Detect which cell encompasses the target text, then output its [X, Y] center coordinate. 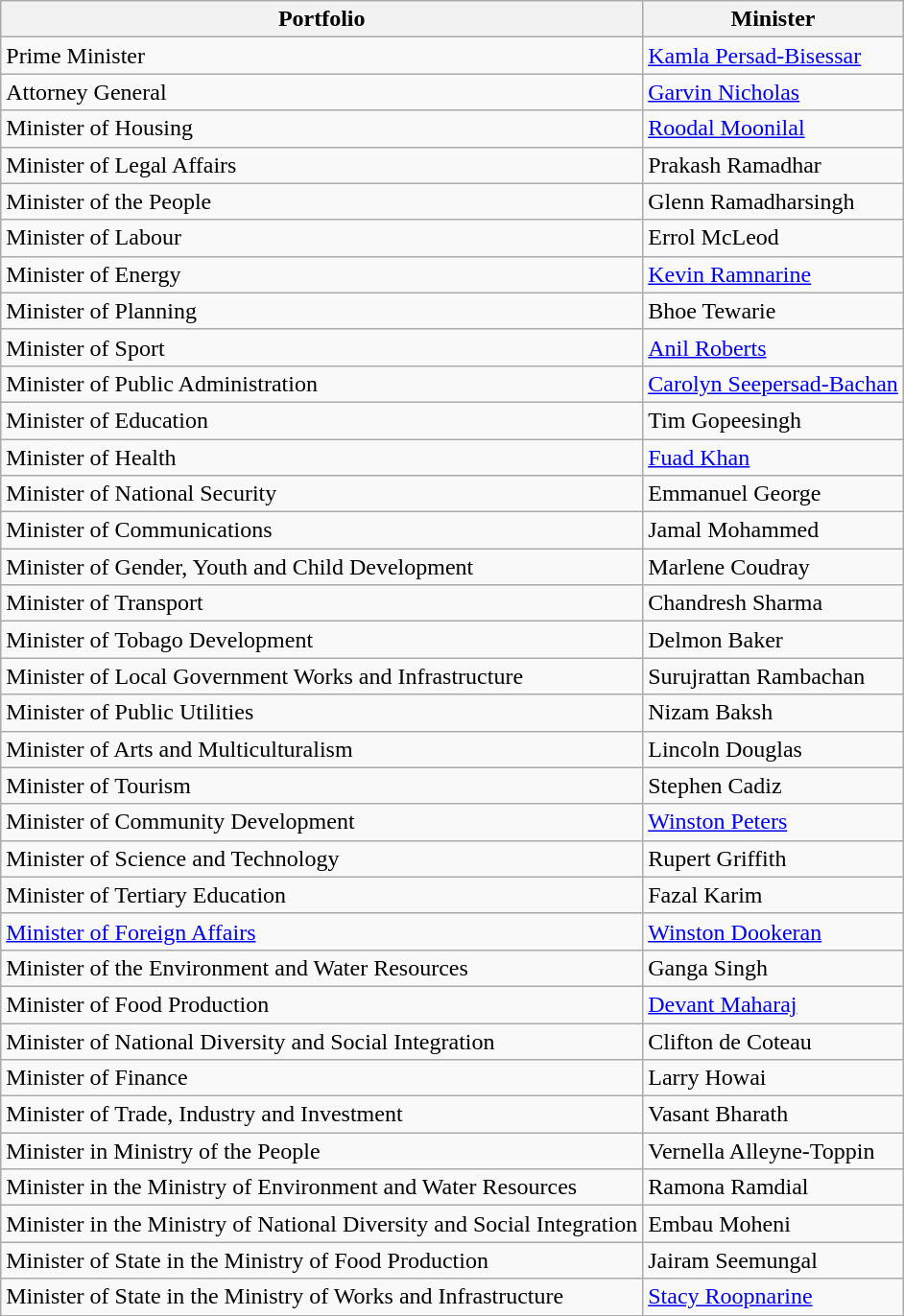
Minister of Health [322, 458]
Ramona Ramdial [773, 1187]
Fazal Karim [773, 895]
Minister of the Environment and Water Resources [322, 968]
Minister of Tourism [322, 786]
Carolyn Seepersad-Bachan [773, 384]
Minister of Housing [322, 129]
Prakash Ramadhar [773, 165]
Minister of National Security [322, 494]
Minister of Foreign Affairs [322, 931]
Minister in Ministry of the People [322, 1151]
Stephen Cadiz [773, 786]
Minister of Science and Technology [322, 858]
Kamla Persad-Bisessar [773, 56]
Prime Minister [322, 56]
Stacy Roopnarine [773, 1297]
Portfolio [322, 19]
Nizam Baksh [773, 713]
Minister of Finance [322, 1078]
Larry Howai [773, 1078]
Vasant Bharath [773, 1115]
Minister of Tobago Development [322, 640]
Minister in the Ministry of Environment and Water Resources [322, 1187]
Vernella Alleyne-Toppin [773, 1151]
Minister of Communications [322, 530]
Minister of Trade, Industry and Investment [322, 1115]
Fuad Khan [773, 458]
Embau Moheni [773, 1224]
Minister [773, 19]
Minister of National Diversity and Social Integration [322, 1041]
Winston Dookeran [773, 931]
Ganga Singh [773, 968]
Minister of State in the Ministry of Works and Infrastructure [322, 1297]
Minister of Local Government Works and Infrastructure [322, 676]
Minister in the Ministry of National Diversity and Social Integration [322, 1224]
Minister of Legal Affairs [322, 165]
Kevin Ramnarine [773, 274]
Bhoe Tewarie [773, 311]
Chandresh Sharma [773, 603]
Minister of Public Administration [322, 384]
Surujrattan Rambachan [773, 676]
Minister of Energy [322, 274]
Roodal Moonilal [773, 129]
Minister of Transport [322, 603]
Minister of Sport [322, 347]
Minister of Tertiary Education [322, 895]
Tim Gopeesingh [773, 420]
Minister of State in the Ministry of Food Production [322, 1260]
Glenn Ramadharsingh [773, 201]
Anil Roberts [773, 347]
Lincoln Douglas [773, 749]
Minister of Labour [322, 238]
Minister of Community Development [322, 822]
Clifton de Coteau [773, 1041]
Winston Peters [773, 822]
Marlene Coudray [773, 567]
Rupert Griffith [773, 858]
Minister of Education [322, 420]
Minister of Food Production [322, 1004]
Garvin Nicholas [773, 92]
Attorney General [322, 92]
Emmanuel George [773, 494]
Minister of Planning [322, 311]
Jamal Mohammed [773, 530]
Minister of the People [322, 201]
Minister of Arts and Multiculturalism [322, 749]
Minister of Public Utilities [322, 713]
Errol McLeod [773, 238]
Devant Maharaj [773, 1004]
Jairam Seemungal [773, 1260]
Delmon Baker [773, 640]
Minister of Gender, Youth and Child Development [322, 567]
